Detect which cell encompasses the target text, then output its (X, Y) center coordinate. 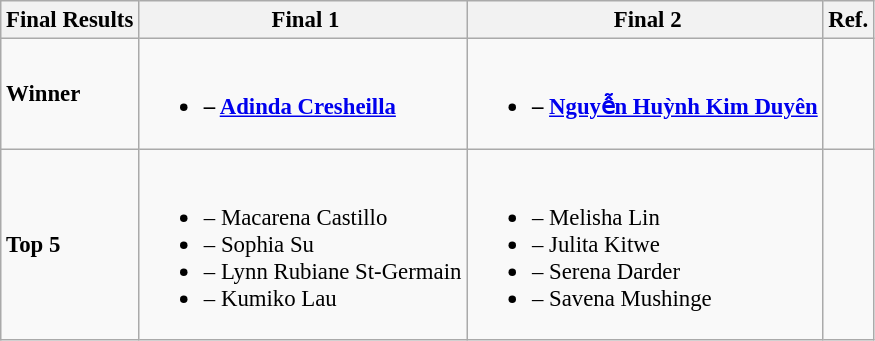
– Nguyễn Huỳnh Kim Duyên (645, 94)
Ref. (848, 20)
– Macarena Castillo – Sophia Su – Lynn Rubiane St-Germain – Kumiko Lau (303, 244)
Final Results (70, 20)
Final 1 (303, 20)
Top 5 (70, 244)
– Adinda Cresheilla (303, 94)
– Melisha Lin – Julita Kitwe – Serena Darder – Savena Mushinge (645, 244)
Winner (70, 94)
Final 2 (645, 20)
